Pinpoint the cell where the given text exists, returning its [x, y] midpoint coordinate. 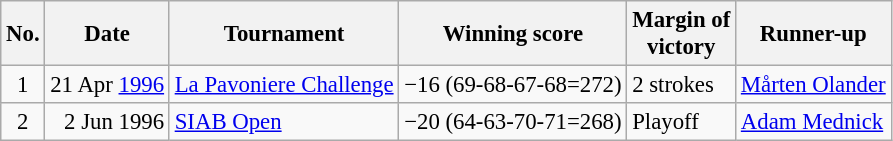
Date [107, 34]
2 strokes [682, 85]
No. [23, 34]
Playoff [682, 122]
21 Apr 1996 [107, 85]
Mårten Olander [814, 85]
SIAB Open [284, 122]
Winning score [513, 34]
Margin ofvictory [682, 34]
La Pavoniere Challenge [284, 85]
Tournament [284, 34]
2 [23, 122]
Runner-up [814, 34]
2 Jun 1996 [107, 122]
1 [23, 85]
−20 (64-63-70-71=268) [513, 122]
Adam Mednick [814, 122]
−16 (69-68-67-68=272) [513, 85]
